Detect which cell encompasses the target text, then output its [X, Y] center coordinate. 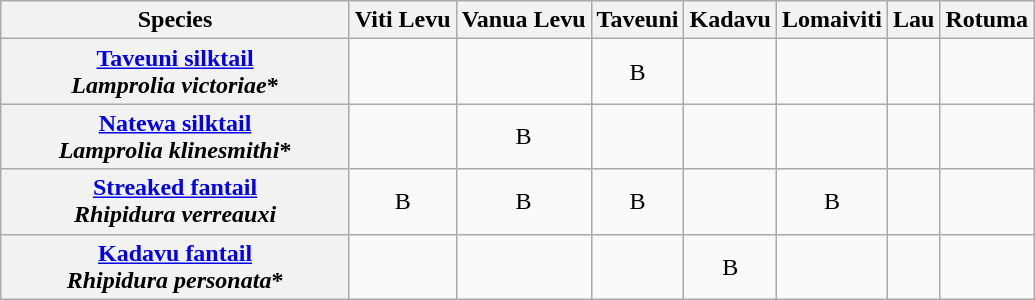
Taveuni [638, 20]
Rotuma [987, 20]
Lomaiviti [832, 20]
Species [176, 20]
Kadavu fantailRhipidura personata* [176, 266]
Natewa silktailLamprolia klinesmithi* [176, 136]
Lau [913, 20]
Taveuni silktailLamprolia victoriae* [176, 72]
Viti Levu [402, 20]
Kadavu [730, 20]
Streaked fantailRhipidura verreauxi [176, 202]
Vanua Levu [524, 20]
